From the cell containing the given text, extract its center point as (X, Y) coordinate. 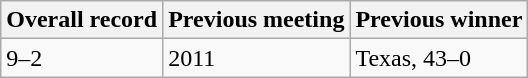
Overall record (82, 20)
Previous meeting (256, 20)
2011 (256, 58)
Previous winner (439, 20)
Texas, 43–0 (439, 58)
9–2 (82, 58)
